Extract the (x, y) coordinate from the center of the cell holding the provided text.  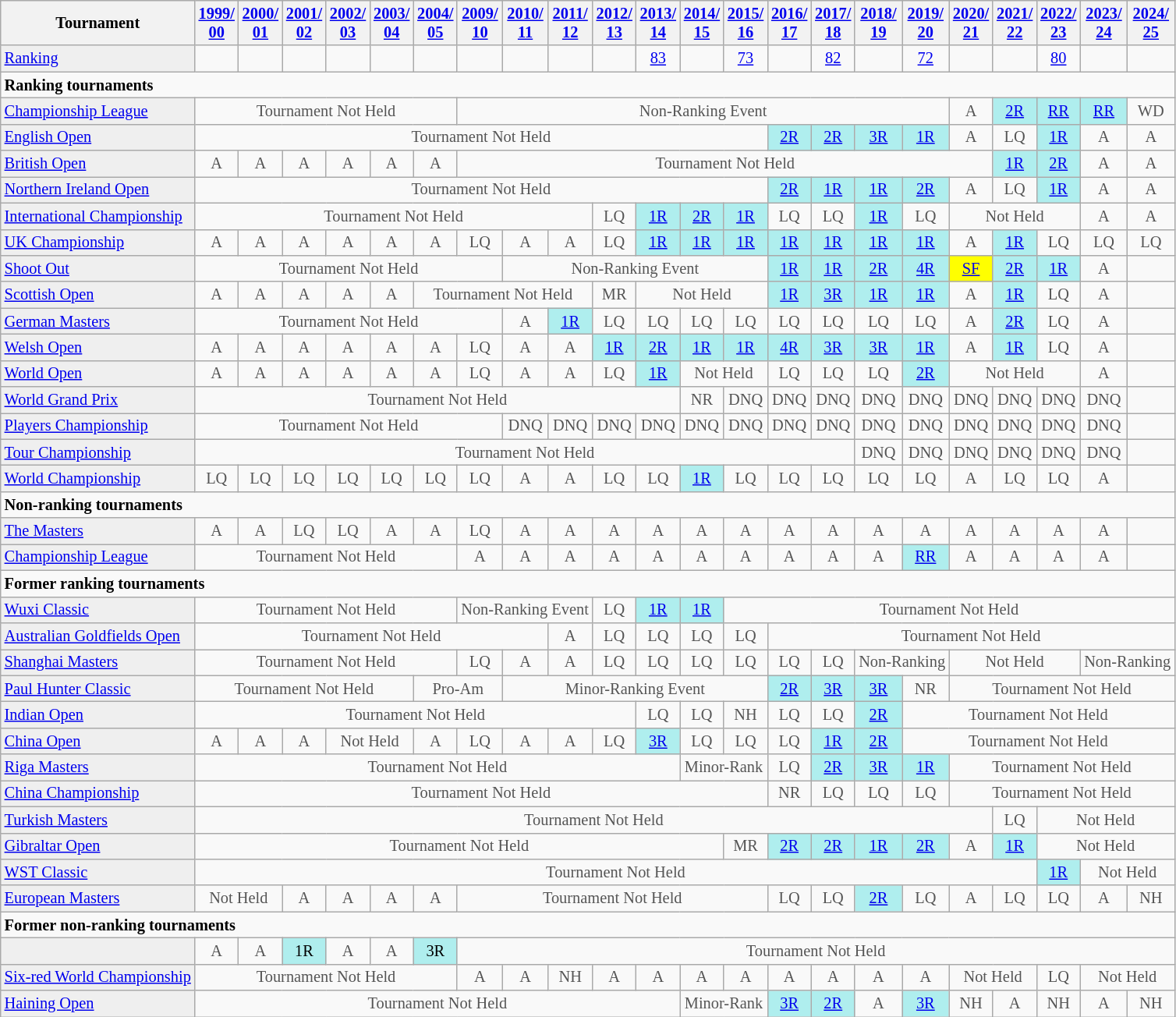
2010/11 (525, 23)
Wuxi Classic (98, 610)
2009/10 (480, 23)
2017/18 (833, 23)
2016/17 (789, 23)
2004/05 (435, 23)
Tournament (98, 23)
WD (1151, 111)
2020/21 (971, 23)
Gibraltar Open (98, 846)
Haining Open (98, 1004)
2014/15 (702, 23)
World Open (98, 374)
International Championship (98, 216)
80 (1058, 58)
Turkish Masters (98, 820)
83 (658, 58)
World Championship (98, 478)
Non-ranking tournaments (588, 505)
WST Classic (98, 872)
2001/02 (304, 23)
Welsh Open (98, 347)
2022/23 (1058, 23)
Former non-ranking tournaments (588, 925)
Shanghai Masters (98, 662)
Six-red World Championship (98, 977)
UK Championship (98, 243)
SF (971, 268)
2013/14 (658, 23)
2015/16 (746, 23)
The Masters (98, 531)
English Open (98, 137)
2018/19 (878, 23)
2003/04 (391, 23)
72 (926, 58)
British Open (98, 164)
German Masters (98, 321)
Pro-Am (458, 689)
2021/22 (1015, 23)
1999/00 (217, 23)
Minor-Ranking Event (635, 689)
2012/13 (615, 23)
2024/25 (1151, 23)
Ranking tournaments (588, 85)
2011/12 (571, 23)
Scottish Open (98, 295)
Players Championship (98, 426)
2002/03 (348, 23)
European Masters (98, 898)
China Open (98, 741)
World Grand Prix (98, 400)
73 (746, 58)
2019/20 (926, 23)
2000/01 (260, 23)
Australian Goldfields Open (98, 636)
Northern Ireland Open (98, 190)
Shoot Out (98, 268)
Riga Masters (98, 767)
China Championship (98, 793)
Ranking (98, 58)
Paul Hunter Classic (98, 689)
Former ranking tournaments (588, 583)
Indian Open (98, 714)
2023/24 (1103, 23)
Tour Championship (98, 452)
82 (833, 58)
